Scan for the cell matching the given text and deliver its (x, y) coordinate at center. 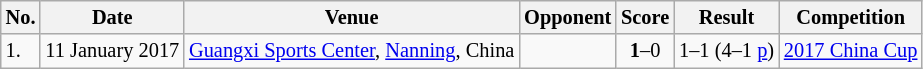
1. (21, 51)
1–1 (4–1 p) (726, 51)
2017 China Cup (850, 51)
Venue (352, 17)
Guangxi Sports Center, Nanning, China (352, 51)
1–0 (645, 51)
Competition (850, 17)
Score (645, 17)
Date (112, 17)
No. (21, 17)
11 January 2017 (112, 51)
Result (726, 17)
Opponent (568, 17)
